Extract the [X, Y] coordinate from the center of the cell holding the provided text.  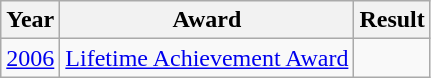
Award [207, 20]
Result [392, 20]
Lifetime Achievement Award [207, 58]
2006 [30, 58]
Year [30, 20]
